Find where the given text appears and provide that cell's center as [x, y] coordinate. 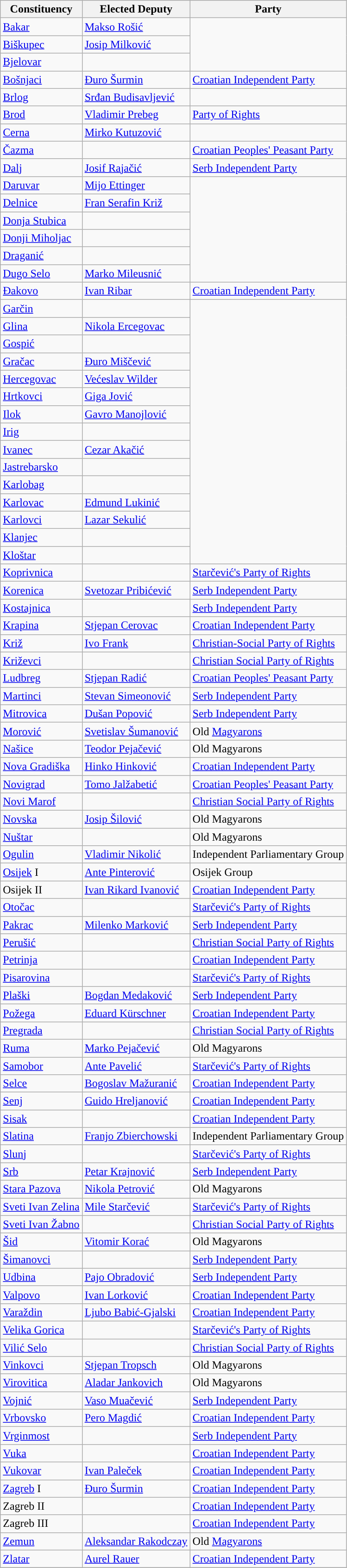
Ogulin [41, 855]
Svetozar Pribićević [136, 590]
Stjepan Cerovac [136, 626]
Franjo Zbierchowski [136, 1136]
Vuka [41, 1453]
Stjepan Tropsch [136, 1365]
Otočac [41, 907]
Većeslav Wilder [136, 379]
Mirko Kutuzović [136, 132]
Brlog [41, 97]
Vitomir Korać [136, 1242]
Kostajnica [41, 608]
Bogoslav Mažuranić [136, 1084]
Srđan Budisavljević [136, 97]
Kloštar [41, 555]
Križevci [41, 661]
Mijo Ettinger [136, 185]
Pajo Obradović [136, 1277]
Šid [41, 1242]
Ivan Lorković [136, 1295]
Pisarovina [41, 978]
Constituency [41, 9]
Ivo Frank [136, 643]
Teodor Pejačević [136, 749]
Senj [41, 1101]
Ante Pavelić [136, 1066]
Gavro Manojlović [136, 414]
Korenica [41, 590]
Ivan Paleček [136, 1471]
Petrinja [41, 960]
Sveti Ivan Zelina [41, 1207]
Klanjec [41, 538]
Ludbreg [41, 678]
Perušić [41, 942]
Petar Krajnović [136, 1171]
Novigrad [41, 784]
Plaški [41, 995]
Donja Stubica [41, 221]
Koprivnica [41, 573]
Samobor [41, 1066]
Zemun [41, 1541]
Bjelovar [41, 62]
Hrtkovci [41, 397]
Tomo Jalžabetić [136, 784]
Josif Rajačić [136, 167]
Martinci [41, 696]
Dušan Popović [136, 713]
Hercegovac [41, 379]
Ivanec [41, 449]
Guido Hreljanović [136, 1101]
Daruvar [41, 185]
Nova Gradiška [41, 766]
Vrbovsko [41, 1418]
Mitrovica [41, 713]
Bakar [41, 27]
Vrginmost [41, 1436]
Delnice [41, 203]
Aleksandar Rakodczay [136, 1541]
Irig [41, 432]
Ante Pinterović [136, 872]
Nikola Ercegovac [136, 326]
Novska [41, 819]
Karlovci [41, 520]
Giga Jović [136, 397]
Pero Magdić [136, 1418]
Gračac [41, 361]
Mile Starčević [136, 1207]
Velika Gorica [41, 1330]
Bogdan Medaković [136, 995]
Đakovo [41, 291]
Milenko Marković [136, 925]
Zagreb I [41, 1488]
Brod [41, 115]
Novi Marof [41, 802]
Vukovar [41, 1471]
Svetislav Šumanović [136, 731]
Vladimir Prebeg [136, 115]
Marko Mileusnić [136, 273]
Edmund Lukinić [136, 502]
Garčin [41, 309]
Aurel Rauer [136, 1559]
Gospić [41, 344]
Aladar Jankovich [136, 1383]
Fran Serafin Križ [136, 203]
Cerna [41, 132]
Sisak [41, 1119]
Eduard Kürschner [136, 1013]
Dugo Selo [41, 273]
Vojnić [41, 1401]
Virovitica [41, 1383]
Đuro Miščević [136, 361]
Stjepan Radić [136, 678]
Pakrac [41, 925]
Biškupec [41, 44]
Vilić Selo [41, 1348]
Varaždin [41, 1312]
Vinkovci [41, 1365]
Lazar Sekulić [136, 520]
Elected Deputy [136, 9]
Draganić [41, 256]
Ljubo Babić-Gjalski [136, 1312]
Osijek II [41, 890]
Bošnjaci [41, 80]
Stara Pazova [41, 1189]
Hinko Hinković [136, 766]
Nuštar [41, 837]
Karlobag [41, 484]
Ruma [41, 1048]
Ivan Rikard Ivanović [136, 890]
Zlatar [41, 1559]
Party of Rights [268, 115]
Nikola Petrović [136, 1189]
Slunj [41, 1154]
Pregrada [41, 1030]
Križ [41, 643]
Josip Šilović [136, 819]
Vaso Muačević [136, 1401]
Valpovo [41, 1295]
Josip Milković [136, 44]
Karlovac [41, 502]
Udbina [41, 1277]
Morović [41, 731]
Christian-Social Party of Rights [268, 643]
Party [268, 9]
Donji Miholjac [41, 238]
Selce [41, 1084]
Vladimir Nikolić [136, 855]
Osijek Group [268, 872]
Makso Rošić [136, 27]
Dalj [41, 167]
Šimanovci [41, 1259]
Zagreb II [41, 1506]
Krapina [41, 626]
Osijek I [41, 872]
Čazma [41, 150]
Našice [41, 749]
Stevan Simeonović [136, 696]
Sveti Ivan Žabno [41, 1224]
Cezar Akačić [136, 449]
Ilok [41, 414]
Požega [41, 1013]
Zagreb III [41, 1524]
Jastrebarsko [41, 467]
Ivan Ribar [136, 291]
Slatina [41, 1136]
Marko Pejačević [136, 1048]
Glina [41, 326]
Srb [41, 1171]
